From the cell containing the given text, extract its center point as (X, Y) coordinate. 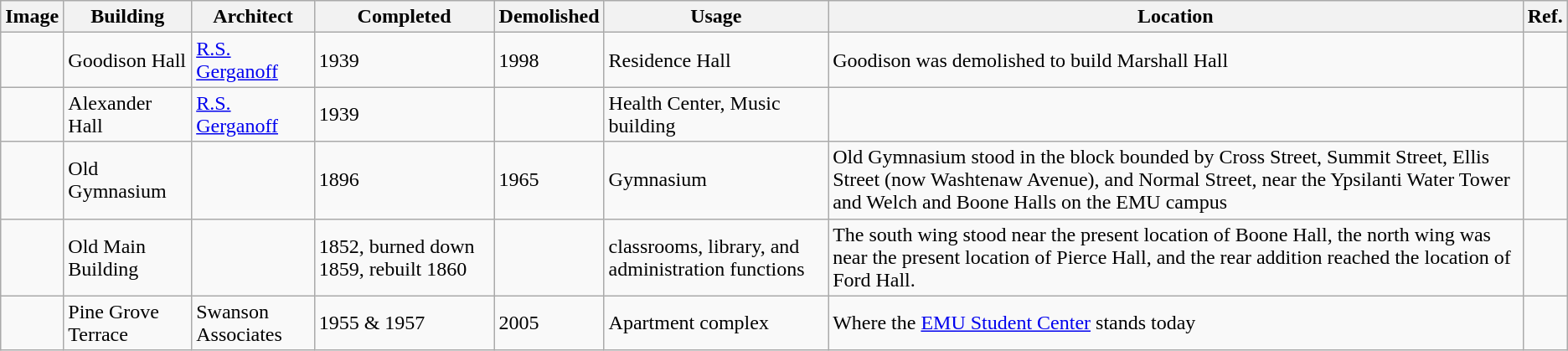
2005 (549, 323)
Alexander Hall (127, 114)
1998 (549, 60)
Old Main Building (127, 257)
Where the EMU Student Center stands today (1176, 323)
Location (1176, 17)
Residence Hall (716, 60)
Health Center, Music building (716, 114)
Demolished (549, 17)
Pine Grove Terrace (127, 323)
Ref. (1545, 17)
Usage (716, 17)
Old Gymnasium (127, 180)
Goodison was demolished to build Marshall Hall (1176, 60)
Completed (404, 17)
1955 & 1957 (404, 323)
1896 (404, 180)
Goodison Hall (127, 60)
1965 (549, 180)
Gymnasium (716, 180)
Apartment complex (716, 323)
Building (127, 17)
1852, burned down 1859, rebuilt 1860 (404, 257)
Swanson Associates (253, 323)
classrooms, library, and administration functions (716, 257)
Image (32, 17)
Architect (253, 17)
